Capture the cell that displays the provided text and extract its [x, y] central coordinate. 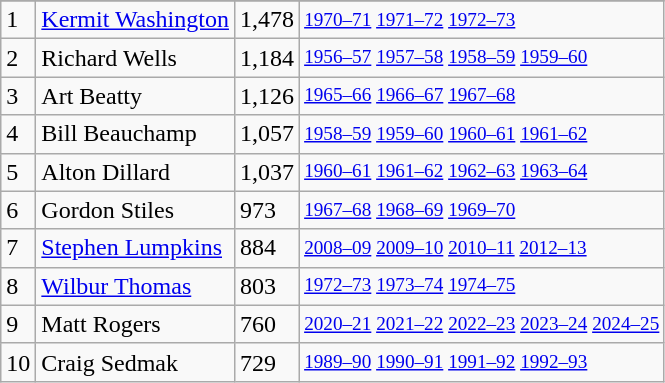
3 [18, 96]
4 [18, 134]
Craig Sedmak [136, 362]
Alton Dillard [136, 172]
884 [266, 248]
1,057 [266, 134]
1956–57 1957–58 1958–59 1959–60 [482, 58]
1967–68 1968–69 1969–70 [482, 210]
1,478 [266, 20]
1989–90 1990–91 1991–92 1992–93 [482, 362]
1972–73 1973–74 1974–75 [482, 286]
Stephen Lumpkins [136, 248]
Richard Wells [136, 58]
9 [18, 324]
Gordon Stiles [136, 210]
6 [18, 210]
1970–71 1971–72 1972–73 [482, 20]
Kermit Washington [136, 20]
973 [266, 210]
760 [266, 324]
1 [18, 20]
Matt Rogers [136, 324]
7 [18, 248]
1965–66 1966–67 1967–68 [482, 96]
8 [18, 286]
729 [266, 362]
1,184 [266, 58]
1,126 [266, 96]
2020–21 2021–22 2022–23 2023–24 2024–25 [482, 324]
1958–59 1959–60 1960–61 1961–62 [482, 134]
Bill Beauchamp [136, 134]
Art Beatty [136, 96]
1,037 [266, 172]
5 [18, 172]
10 [18, 362]
803 [266, 286]
2 [18, 58]
2008–09 2009–10 2010–11 2012–13 [482, 248]
Wilbur Thomas [136, 286]
1960–61 1961–62 1962–63 1963–64 [482, 172]
